Find where the given text appears and provide that cell's center as [x, y] coordinate. 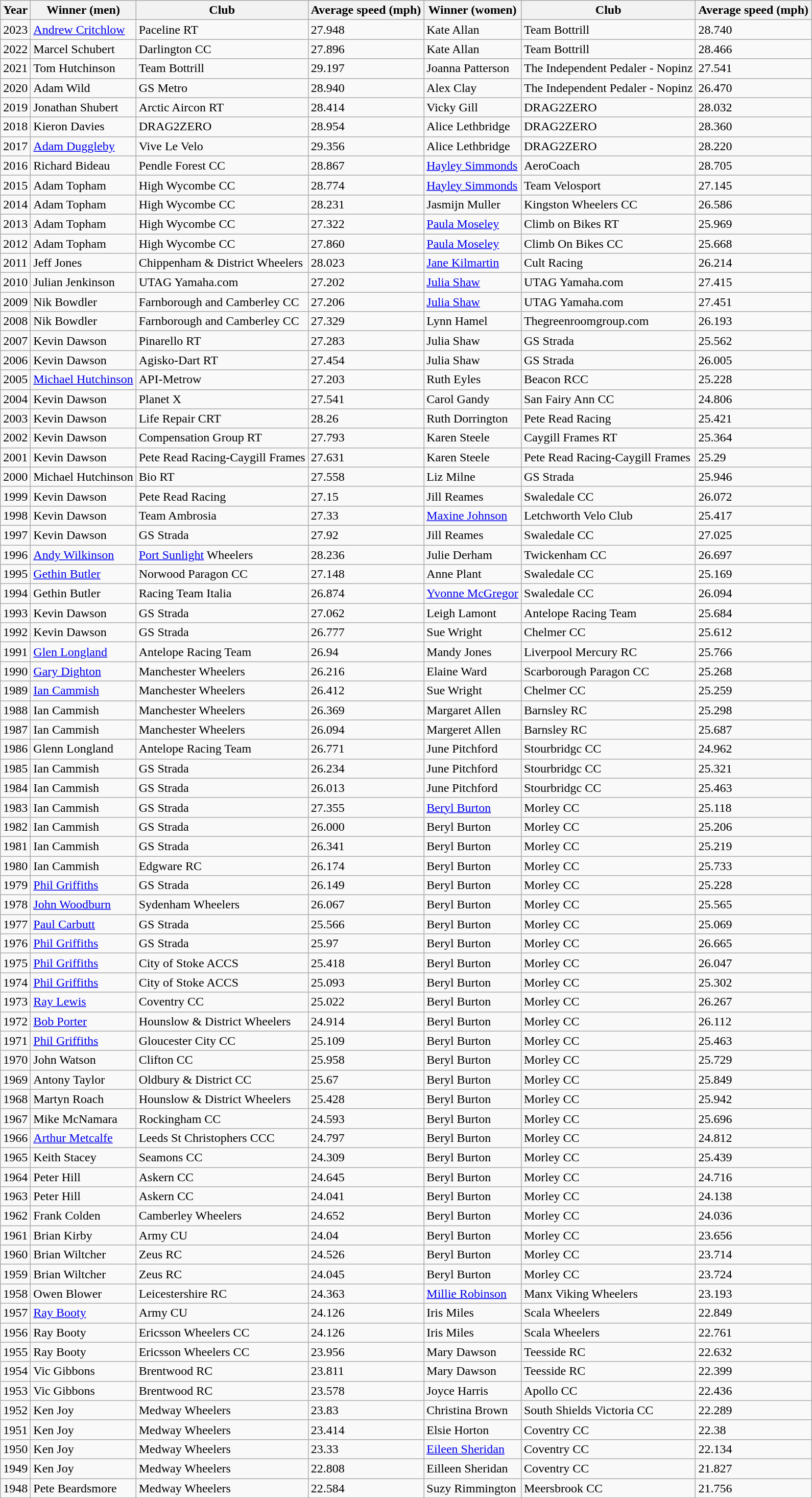
24.962 [754, 749]
1963 [15, 1197]
23.193 [754, 1294]
Year [15, 10]
Leeds St Christophers CCC [222, 1138]
2020 [15, 88]
Elaine Ward [473, 671]
22.632 [754, 1352]
25.97 [366, 944]
24.593 [366, 1118]
Darlington CC [222, 49]
2021 [15, 68]
Leicestershire RC [222, 1294]
Jane Kilmartin [473, 263]
2005 [15, 380]
26.369 [366, 710]
Eilleen Sheridan [473, 1468]
24.041 [366, 1197]
21.756 [754, 1488]
Liz Milne [473, 477]
25.093 [366, 982]
25.562 [754, 341]
Suzy Rimmington [473, 1488]
25.268 [754, 671]
Seamons CC [222, 1157]
24.309 [366, 1157]
25.849 [754, 1080]
25.668 [754, 244]
Lynn Hamel [473, 321]
28.867 [366, 166]
1955 [15, 1352]
24.806 [754, 399]
2019 [15, 107]
26.665 [754, 944]
1973 [15, 1002]
Adam Wild [83, 88]
25.29 [754, 457]
Pendle Forest CC [222, 166]
1956 [15, 1332]
27.148 [366, 574]
Rockingham CC [222, 1118]
24.036 [754, 1216]
AeroCoach [608, 166]
23.811 [366, 1371]
Joyce Harris [473, 1391]
25.206 [754, 827]
Gary Dighton [83, 671]
Racing Team Italia [222, 594]
27.355 [366, 807]
2011 [15, 263]
1984 [15, 788]
Manx Viking Wheelers [608, 1294]
John Woodburn [83, 905]
27.062 [366, 613]
27.558 [366, 477]
Liverpool Mercury RC [608, 652]
27.025 [754, 535]
Kingston Wheelers CC [608, 204]
Agisko-Dart RT [222, 360]
API-Metrow [222, 380]
Climb on Bikes RT [608, 224]
22.399 [754, 1371]
2013 [15, 224]
Richard Bideau [83, 166]
Glen Longland [83, 652]
2004 [15, 399]
28.954 [366, 127]
25.67 [366, 1080]
26.000 [366, 827]
21.827 [754, 1468]
Alex Clay [473, 88]
25.733 [754, 866]
Carol Gandy [473, 399]
27.15 [366, 496]
1992 [15, 633]
Twickenham CC [608, 554]
22.761 [754, 1332]
Port Sunlight Wheelers [222, 554]
1991 [15, 652]
2000 [15, 477]
1997 [15, 535]
24.914 [366, 1021]
25.302 [754, 982]
26.216 [366, 671]
22.134 [754, 1449]
Millie Robinson [473, 1294]
1982 [15, 827]
22.584 [366, 1488]
Team Velosport [608, 185]
Margaret Allen [473, 710]
Margeret Allen [473, 730]
1958 [15, 1294]
25.298 [754, 710]
28.220 [754, 146]
27.283 [366, 341]
Oldbury & District CC [222, 1080]
26.586 [754, 204]
25.022 [366, 1002]
Team Ambrosia [222, 516]
26.193 [754, 321]
Gloucester City CC [222, 1041]
28.774 [366, 185]
Letchworth Velo Club [608, 516]
1977 [15, 924]
27.206 [366, 302]
25.946 [754, 477]
Frank Colden [83, 1216]
1988 [15, 710]
2001 [15, 457]
28.414 [366, 107]
Vicky Gill [473, 107]
26.267 [754, 1002]
25.565 [754, 905]
Mike McNamara [83, 1118]
Brian Kirby [83, 1235]
22.289 [754, 1410]
24.797 [366, 1138]
Climb On Bikes CC [608, 244]
2010 [15, 283]
23.714 [754, 1255]
Owen Blower [83, 1294]
1999 [15, 496]
1950 [15, 1449]
Arthur Metcalfe [83, 1138]
25.687 [754, 730]
Paul Carbutt [83, 924]
1962 [15, 1216]
1978 [15, 905]
26.697 [754, 554]
Caygill Frames RT [608, 438]
25.696 [754, 1118]
26.214 [754, 263]
Adam Duggleby [83, 146]
27.451 [754, 302]
Yvonne McGregor [473, 594]
Jasmijn Muller [473, 204]
1976 [15, 944]
24.138 [754, 1197]
28.705 [754, 166]
Apollo CC [608, 1391]
2008 [15, 321]
27.322 [366, 224]
Paceline RT [222, 30]
Meersbrook CC [608, 1488]
2002 [15, 438]
24.363 [366, 1294]
GS Metro [222, 88]
Mandy Jones [473, 652]
27.202 [366, 283]
Marcel Schubert [83, 49]
Compensation Group RT [222, 438]
26.874 [366, 594]
2016 [15, 166]
24.04 [366, 1235]
1959 [15, 1274]
26.072 [754, 496]
1965 [15, 1157]
1995 [15, 574]
2003 [15, 418]
Tom Hutchinson [83, 68]
1998 [15, 516]
27.33 [366, 516]
Chippenham & District Wheelers [222, 263]
26.067 [366, 905]
Cult Racing [608, 263]
26.470 [754, 88]
22.436 [754, 1391]
28.231 [366, 204]
South Shields Victoria CC [608, 1410]
25.612 [754, 633]
2014 [15, 204]
27.631 [366, 457]
1980 [15, 866]
25.421 [754, 418]
24.812 [754, 1138]
Julie Derham [473, 554]
23.656 [754, 1235]
27.203 [366, 380]
1968 [15, 1099]
27.896 [366, 49]
25.364 [754, 438]
Eileen Sheridan [473, 1449]
26.771 [366, 749]
28.466 [754, 49]
26.013 [366, 788]
1967 [15, 1118]
Pete Beardsmore [83, 1488]
27.415 [754, 283]
24.045 [366, 1274]
Clifton CC [222, 1060]
Life Repair CRT [222, 418]
23.33 [366, 1449]
28.26 [366, 418]
Thegreenroomgroup.com [608, 321]
Winner (men) [83, 10]
Anne Plant [473, 574]
25.321 [754, 768]
1993 [15, 613]
1983 [15, 807]
Martyn Roach [83, 1099]
2023 [15, 30]
26.777 [366, 633]
2009 [15, 302]
29.356 [366, 146]
Antony Taylor [83, 1080]
28.032 [754, 107]
2017 [15, 146]
Pinarello RT [222, 341]
26.341 [366, 846]
27.948 [366, 30]
25.069 [754, 924]
1979 [15, 885]
Sydenham Wheelers [222, 905]
1971 [15, 1041]
Glenn Longland [83, 749]
25.969 [754, 224]
2018 [15, 127]
25.417 [754, 516]
1952 [15, 1410]
1987 [15, 730]
1969 [15, 1080]
26.174 [366, 866]
Ruth Dorrington [473, 418]
Camberley Wheelers [222, 1216]
26.112 [754, 1021]
Maxine Johnson [473, 516]
1975 [15, 963]
1994 [15, 594]
1953 [15, 1391]
23.578 [366, 1391]
1966 [15, 1138]
27.145 [754, 185]
22.849 [754, 1313]
25.566 [366, 924]
27.860 [366, 244]
Vive Le Velo [222, 146]
25.729 [754, 1060]
Beacon RCC [608, 380]
2006 [15, 360]
26.047 [754, 963]
1990 [15, 671]
28.360 [754, 127]
25.109 [366, 1041]
1996 [15, 554]
Jeff Jones [83, 263]
San Fairy Ann CC [608, 399]
24.645 [366, 1177]
25.418 [366, 963]
John Watson [83, 1060]
1961 [15, 1235]
23.956 [366, 1352]
Planet X [222, 399]
25.219 [754, 846]
26.149 [366, 885]
Norwood Paragon CC [222, 574]
23.414 [366, 1430]
27.92 [366, 535]
1964 [15, 1177]
24.652 [366, 1216]
1989 [15, 691]
Bob Porter [83, 1021]
26.005 [754, 360]
1974 [15, 982]
Winner (women) [473, 10]
28.023 [366, 263]
1972 [15, 1021]
1985 [15, 768]
22.808 [366, 1468]
26.234 [366, 768]
1981 [15, 846]
Julian Jenkinson [83, 283]
Scarborough Paragon CC [608, 671]
Arctic Aircon RT [222, 107]
Ruth Eyles [473, 380]
25.942 [754, 1099]
Bio RT [222, 477]
1957 [15, 1313]
Ray Lewis [83, 1002]
22.38 [754, 1430]
25.958 [366, 1060]
24.526 [366, 1255]
2007 [15, 341]
29.197 [366, 68]
25.439 [754, 1157]
27.454 [366, 360]
1960 [15, 1255]
25.428 [366, 1099]
28.740 [754, 30]
1986 [15, 749]
23.83 [366, 1410]
25.118 [754, 807]
Kieron Davies [83, 127]
2012 [15, 244]
24.716 [754, 1177]
Keith Stacey [83, 1157]
1970 [15, 1060]
28.940 [366, 88]
Jonathan Shubert [83, 107]
Andy Wilkinson [83, 554]
27.329 [366, 321]
25.766 [754, 652]
1951 [15, 1430]
Christina Brown [473, 1410]
2022 [15, 49]
25.684 [754, 613]
26.412 [366, 691]
26.94 [366, 652]
23.724 [754, 1274]
28.236 [366, 554]
1949 [15, 1468]
Elsie Horton [473, 1430]
Joanna Patterson [473, 68]
1954 [15, 1371]
1948 [15, 1488]
Edgware RC [222, 866]
2015 [15, 185]
27.793 [366, 438]
Andrew Critchlow [83, 30]
Leigh Lamont [473, 613]
25.169 [754, 574]
25.259 [754, 691]
